Locate the cell with the specified text and output its [X, Y] center coordinate. 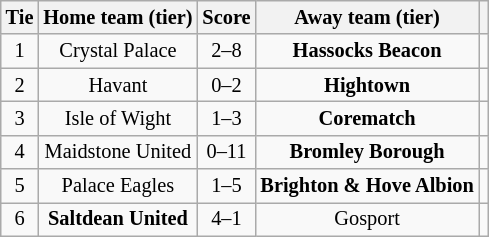
0–11 [226, 152]
Tie [20, 17]
Hassocks Beacon [366, 51]
0–2 [226, 85]
1–5 [226, 186]
Isle of Wight [118, 118]
6 [20, 219]
Home team (tier) [118, 17]
1–3 [226, 118]
Bromley Borough [366, 152]
Away team (tier) [366, 17]
Palace Eagles [118, 186]
4 [20, 152]
Hightown [366, 85]
1 [20, 51]
5 [20, 186]
Havant [118, 85]
Gosport [366, 219]
Saltdean United [118, 219]
Maidstone United [118, 152]
Corematch [366, 118]
4–1 [226, 219]
Score [226, 17]
3 [20, 118]
Crystal Palace [118, 51]
Brighton & Hove Albion [366, 186]
2–8 [226, 51]
2 [20, 85]
